Extract the (x, y) coordinate from the center of the cell holding the provided text.  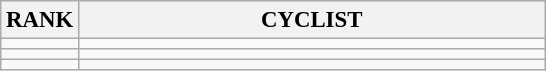
CYCLIST (312, 20)
RANK (40, 20)
